Search for the cell housing the specified text and yield its (x, y) center coordinate. 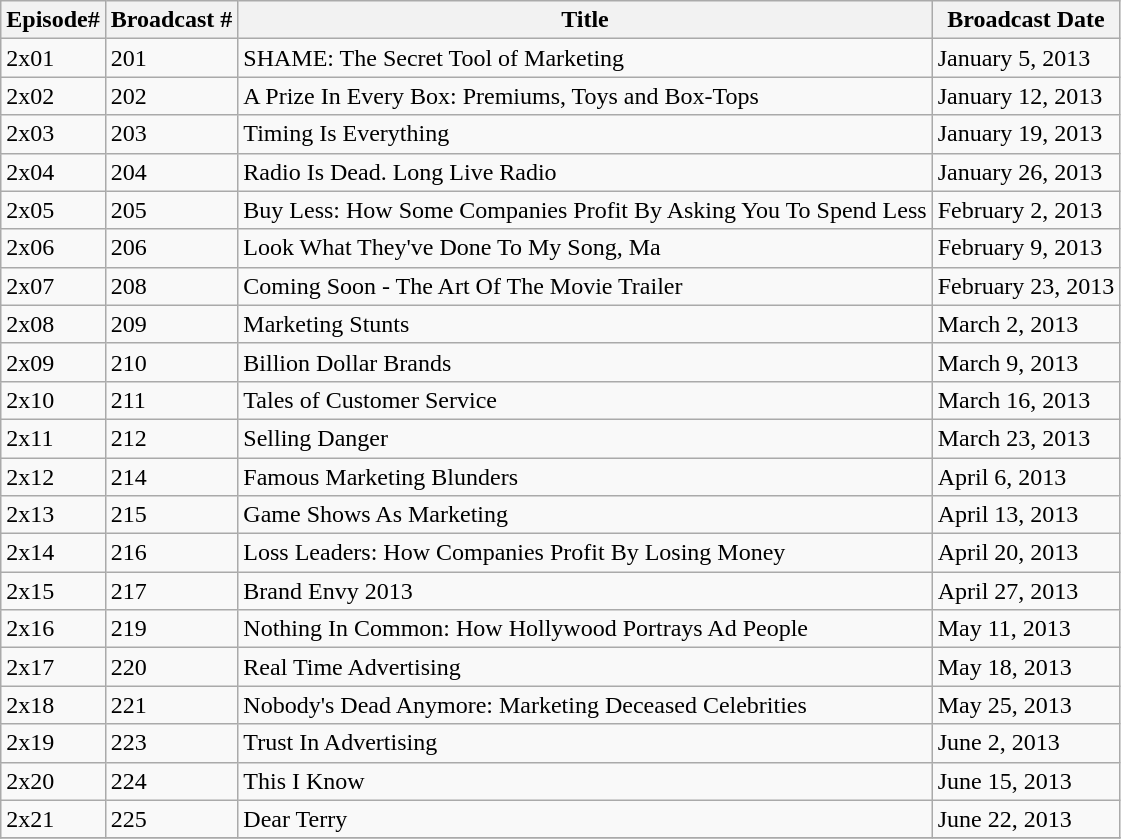
217 (172, 591)
April 6, 2013 (1026, 477)
Tales of Customer Service (585, 400)
March 23, 2013 (1026, 438)
2x10 (53, 400)
2x21 (53, 819)
May 25, 2013 (1026, 705)
Coming Soon - The Art Of The Movie Trailer (585, 286)
Look What They've Done To My Song, Ma (585, 248)
211 (172, 400)
Title (585, 20)
June 22, 2013 (1026, 819)
Episode# (53, 20)
February 2, 2013 (1026, 210)
2x09 (53, 362)
January 5, 2013 (1026, 58)
January 19, 2013 (1026, 134)
Nothing In Common: How Hollywood Portrays Ad People (585, 629)
May 11, 2013 (1026, 629)
224 (172, 781)
201 (172, 58)
202 (172, 96)
225 (172, 819)
2x06 (53, 248)
Broadcast Date (1026, 20)
This I Know (585, 781)
212 (172, 438)
March 2, 2013 (1026, 324)
Broadcast # (172, 20)
209 (172, 324)
2x18 (53, 705)
221 (172, 705)
203 (172, 134)
2x03 (53, 134)
223 (172, 743)
February 23, 2013 (1026, 286)
Famous Marketing Blunders (585, 477)
2x20 (53, 781)
2x13 (53, 515)
2x19 (53, 743)
216 (172, 553)
May 18, 2013 (1026, 667)
Buy Less: How Some Companies Profit By Asking You To Spend Less (585, 210)
Selling Danger (585, 438)
April 13, 2013 (1026, 515)
A Prize In Every Box: Premiums, Toys and Box-Tops (585, 96)
Real Time Advertising (585, 667)
220 (172, 667)
Brand Envy 2013 (585, 591)
March 9, 2013 (1026, 362)
205 (172, 210)
Trust In Advertising (585, 743)
January 12, 2013 (1026, 96)
215 (172, 515)
2x04 (53, 172)
Game Shows As Marketing (585, 515)
204 (172, 172)
2x16 (53, 629)
2x17 (53, 667)
June 15, 2013 (1026, 781)
2x05 (53, 210)
Dear Terry (585, 819)
214 (172, 477)
2x15 (53, 591)
2x08 (53, 324)
Loss Leaders: How Companies Profit By Losing Money (585, 553)
SHAME: The Secret Tool of Marketing (585, 58)
210 (172, 362)
Timing Is Everything (585, 134)
219 (172, 629)
April 20, 2013 (1026, 553)
2x01 (53, 58)
2x14 (53, 553)
February 9, 2013 (1026, 248)
Marketing Stunts (585, 324)
Billion Dollar Brands (585, 362)
January 26, 2013 (1026, 172)
June 2, 2013 (1026, 743)
208 (172, 286)
April 27, 2013 (1026, 591)
Radio Is Dead. Long Live Radio (585, 172)
2x02 (53, 96)
2x11 (53, 438)
Nobody's Dead Anymore: Marketing Deceased Celebrities (585, 705)
March 16, 2013 (1026, 400)
2x12 (53, 477)
206 (172, 248)
2x07 (53, 286)
